Determine the (X, Y) coordinate at the center of the cell enclosing the given text.  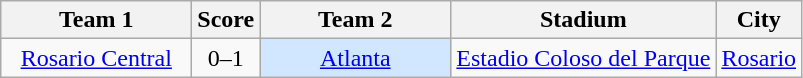
0–1 (226, 58)
City (759, 20)
Team 2 (356, 20)
Estadio Coloso del Parque (584, 58)
Atlanta (356, 58)
Rosario Central (96, 58)
Rosario (759, 58)
Team 1 (96, 20)
Score (226, 20)
Stadium (584, 20)
